Extract the (x, y) coordinate from the center of the cell holding the provided text.  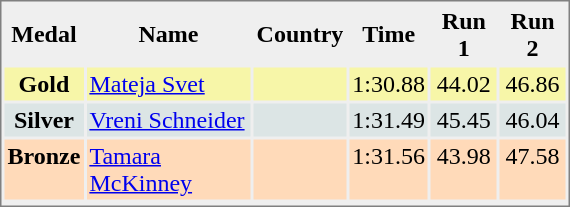
45.45 (464, 120)
Medal (44, 34)
Mateja Svet (168, 84)
44.02 (464, 84)
Run 1 (464, 34)
Country (300, 34)
Run 2 (533, 34)
1:31.56 (388, 170)
43.98 (464, 170)
46.86 (533, 84)
46.04 (533, 120)
Name (168, 34)
Bronze (44, 170)
47.58 (533, 170)
1:31.49 (388, 120)
Gold (44, 84)
1:30.88 (388, 84)
Tamara McKinney (168, 170)
Silver (44, 120)
Time (388, 34)
Vreni Schneider (168, 120)
